Find where the given text appears and provide that cell's center as [X, Y] coordinate. 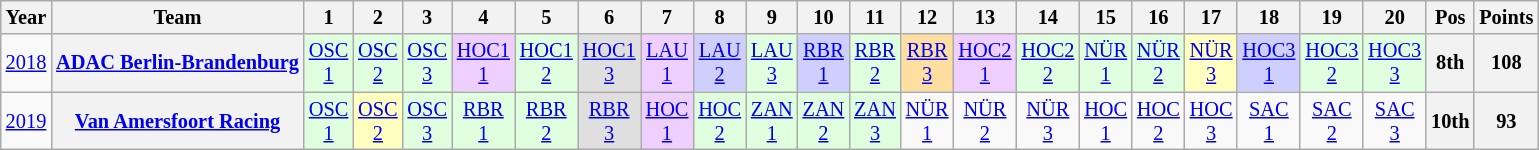
HOC31 [1268, 63]
20 [1394, 17]
HOC3 [1212, 121]
ZAN3 [875, 121]
LAU2 [720, 63]
16 [1158, 17]
Points [1506, 17]
SAC3 [1394, 121]
19 [1332, 17]
2018 [26, 63]
11 [875, 17]
Year [26, 17]
HOC32 [1332, 63]
ZAN1 [772, 121]
6 [610, 17]
HOC21 [984, 63]
1 [328, 17]
LAU1 [668, 63]
SAC1 [1268, 121]
HOC22 [1048, 63]
ZAN2 [824, 121]
7 [668, 17]
2 [378, 17]
LAU3 [772, 63]
8 [720, 17]
HOC11 [484, 63]
15 [1106, 17]
8th [1450, 63]
HOC13 [610, 63]
HOC12 [546, 63]
93 [1506, 121]
3 [428, 17]
Pos [1450, 17]
108 [1506, 63]
17 [1212, 17]
ADAC Berlin-Brandenburg [178, 63]
2019 [26, 121]
Team [178, 17]
4 [484, 17]
14 [1048, 17]
12 [928, 17]
13 [984, 17]
Van Amersfoort Racing [178, 121]
SAC2 [1332, 121]
5 [546, 17]
9 [772, 17]
HOC33 [1394, 63]
10 [824, 17]
10th [1450, 121]
18 [1268, 17]
